Locate the cell with the specified text and output its [x, y] center coordinate. 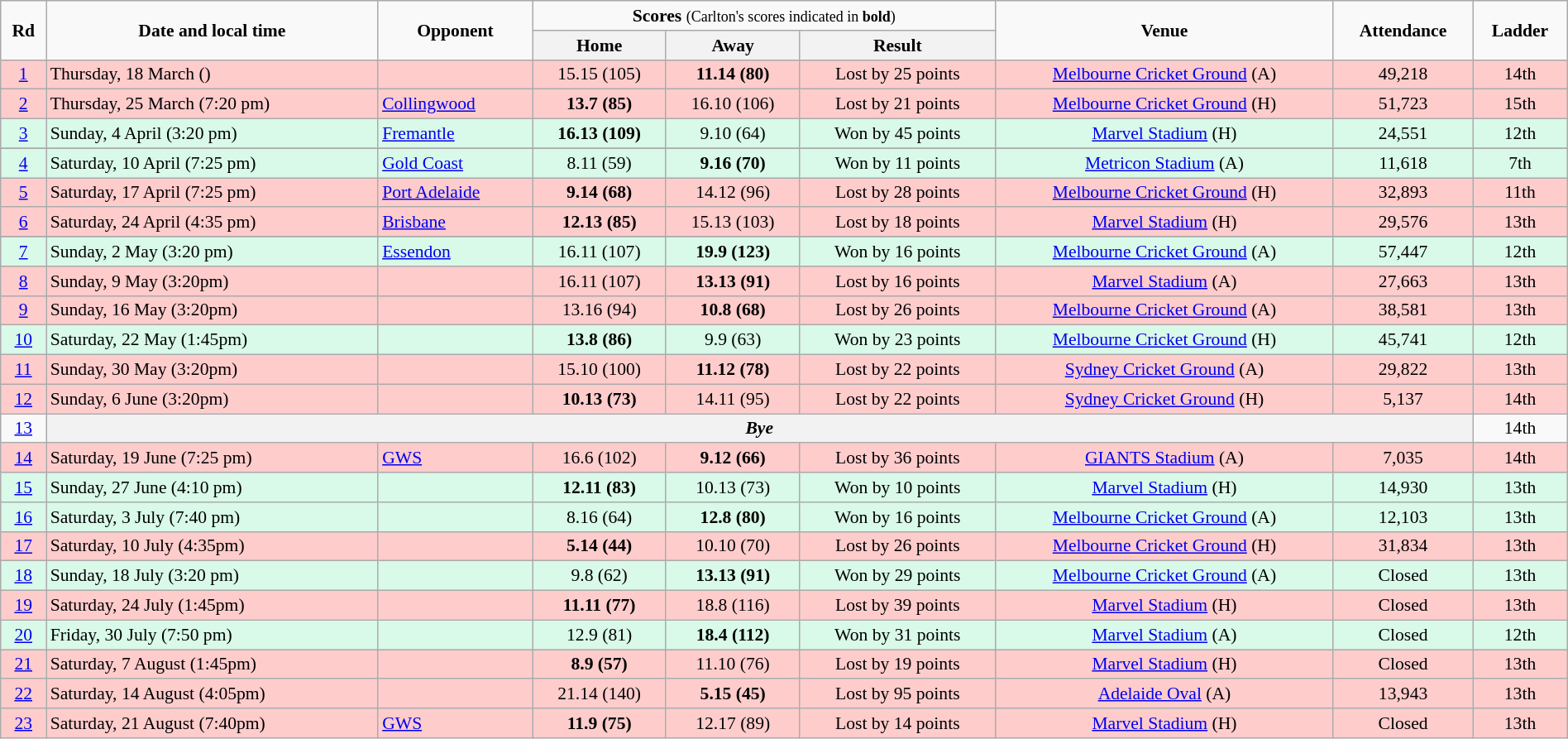
Lost by 25 points [898, 74]
Saturday, 3 July (7:40 pm) [212, 517]
9.8 (62) [600, 576]
Saturday, 19 June (7:25 pm) [212, 458]
Lost by 21 points [898, 104]
11.9 (75) [600, 723]
18.8 (116) [733, 606]
Attendance [1403, 30]
15.13 (103) [733, 223]
38,581 [1403, 310]
Thursday, 25 March (7:20 pm) [212, 104]
Sunday, 30 May (3:20pm) [212, 370]
Won by 11 points [898, 163]
18 [23, 576]
Sunday, 2 May (3:20 pm) [212, 252]
Bye [759, 429]
16.6 (102) [600, 458]
Lost by 28 points [898, 193]
12.8 (80) [733, 517]
Lost by 36 points [898, 458]
12.17 (89) [733, 723]
8.11 (59) [600, 163]
24,551 [1403, 134]
Saturday, 14 August (4:05pm) [212, 694]
Away [733, 46]
3 [23, 134]
21 [23, 665]
Essendon [455, 252]
11,618 [1403, 163]
9.12 (66) [733, 458]
Brisbane [455, 223]
13 [23, 429]
Won by 45 points [898, 134]
Saturday, 22 May (1:45pm) [212, 340]
10 [23, 340]
Lost by 39 points [898, 606]
14 [23, 458]
20 [23, 635]
Sunday, 6 June (3:20pm) [212, 399]
Sydney Cricket Ground (A) [1164, 370]
Saturday, 10 April (7:25 pm) [212, 163]
Rd [23, 30]
Lost by 16 points [898, 281]
16.13 (109) [600, 134]
Lost by 95 points [898, 694]
Saturday, 17 April (7:25 pm) [212, 193]
1 [23, 74]
5.14 (44) [600, 546]
15 [23, 487]
Saturday, 10 July (4:35pm) [212, 546]
Sunday, 9 May (3:20pm) [212, 281]
Collingwood [455, 104]
14.11 (95) [733, 399]
Result [898, 46]
9.16 (70) [733, 163]
4 [23, 163]
GIANTS Stadium (A) [1164, 458]
5.15 (45) [733, 694]
11th [1520, 193]
27,663 [1403, 281]
Metricon Stadium (A) [1164, 163]
15.10 (100) [600, 370]
19 [23, 606]
11.10 (76) [733, 665]
12,103 [1403, 517]
Won by 29 points [898, 576]
Lost by 14 points [898, 723]
14.12 (96) [733, 193]
Won by 10 points [898, 487]
7th [1520, 163]
11.12 (78) [733, 370]
9 [23, 310]
12.13 (85) [600, 223]
2 [23, 104]
16 [23, 517]
9.10 (64) [733, 134]
Saturday, 21 August (7:40pm) [212, 723]
15th [1520, 104]
32,893 [1403, 193]
57,447 [1403, 252]
11.11 (77) [600, 606]
23 [23, 723]
13.7 (85) [600, 104]
8.9 (57) [600, 665]
Fremantle [455, 134]
14,930 [1403, 487]
Sunday, 27 June (4:10 pm) [212, 487]
22 [23, 694]
12.9 (81) [600, 635]
15.15 (105) [600, 74]
Sunday, 18 July (3:20 pm) [212, 576]
Lost by 18 points [898, 223]
31,834 [1403, 546]
Adelaide Oval (A) [1164, 694]
29,576 [1403, 223]
49,218 [1403, 74]
Gold Coast [455, 163]
7,035 [1403, 458]
9.9 (63) [733, 340]
Sunday, 4 April (3:20 pm) [212, 134]
13,943 [1403, 694]
Won by 23 points [898, 340]
Port Adelaide [455, 193]
45,741 [1403, 340]
8 [23, 281]
11 [23, 370]
8.16 (64) [600, 517]
Ladder [1520, 30]
9.14 (68) [600, 193]
Won by 31 points [898, 635]
12 [23, 399]
18.4 (112) [733, 635]
10.10 (70) [733, 546]
5,137 [1403, 399]
6 [23, 223]
21.14 (140) [600, 694]
Lost by 19 points [898, 665]
12.11 (83) [600, 487]
Saturday, 24 April (4:35 pm) [212, 223]
Date and local time [212, 30]
Saturday, 24 July (1:45pm) [212, 606]
5 [23, 193]
Friday, 30 July (7:50 pm) [212, 635]
7 [23, 252]
Venue [1164, 30]
11.14 (80) [733, 74]
51,723 [1403, 104]
Sunday, 16 May (3:20pm) [212, 310]
29,822 [1403, 370]
Thursday, 18 March () [212, 74]
13.16 (94) [600, 310]
13.8 (86) [600, 340]
10.8 (68) [733, 310]
17 [23, 546]
19.9 (123) [733, 252]
Saturday, 7 August (1:45pm) [212, 665]
Scores (Carlton's scores indicated in bold) [764, 16]
16.10 (106) [733, 104]
Sydney Cricket Ground (H) [1164, 399]
Opponent [455, 30]
Home [600, 46]
